Search for the cell housing the specified text and yield its [X, Y] center coordinate. 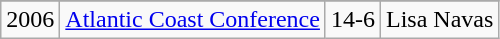
2006 [30, 20]
14-6 [352, 20]
Lisa Navas [440, 20]
Atlantic Coast Conference [193, 20]
